Locate the cell with the specified text and output its (x, y) center coordinate. 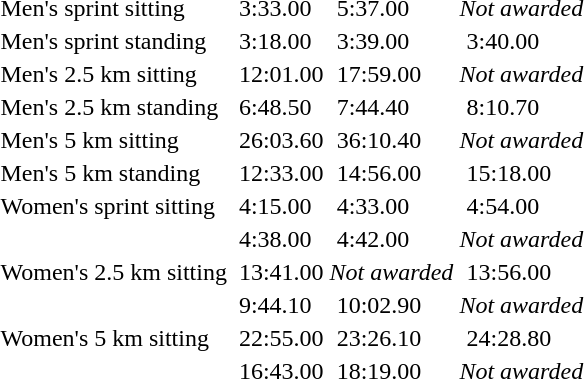
4:33.00 (395, 206)
22:55.00 (281, 338)
4:38.00 (281, 239)
17:59.00 (395, 74)
Not awarded (392, 272)
23:26.10 (395, 338)
12:33.00 (281, 173)
7:44.40 (395, 107)
4:15.00 (281, 206)
4:42.00 (395, 239)
3:39.00 (395, 41)
14:56.00 (395, 173)
10:02.90 (395, 305)
3:18.00 (281, 41)
6:48.50 (281, 107)
12:01.00 (281, 74)
13:41.00 (281, 272)
26:03.60 (281, 140)
36:10.40 (395, 140)
9:44.10 (281, 305)
